Extract the [X, Y] coordinate from the center of the cell holding the provided text.  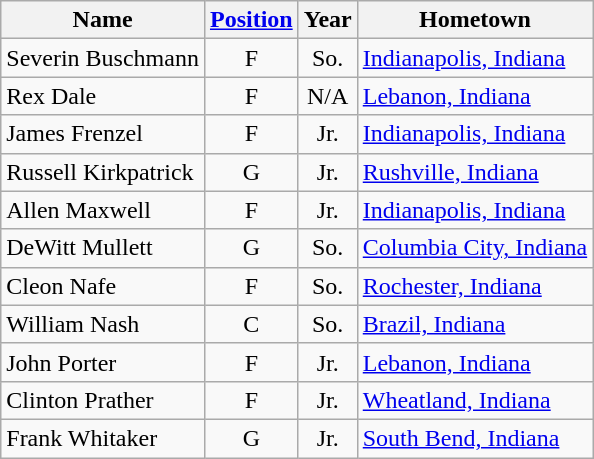
Year [328, 20]
South Bend, Indiana [474, 438]
Cleon Nafe [103, 286]
Severin Buschmann [103, 58]
James Frenzel [103, 134]
Position [251, 20]
John Porter [103, 362]
DeWitt Mullett [103, 248]
Russell Kirkpatrick [103, 172]
C [251, 324]
Clinton Prather [103, 400]
Rex Dale [103, 96]
Rochester, Indiana [474, 286]
Brazil, Indiana [474, 324]
Columbia City, Indiana [474, 248]
Frank Whitaker [103, 438]
N/A [328, 96]
Wheatland, Indiana [474, 400]
Rushville, Indiana [474, 172]
Hometown [474, 20]
Allen Maxwell [103, 210]
Name [103, 20]
William Nash [103, 324]
